Detect which cell encompasses the target text, then output its (X, Y) center coordinate. 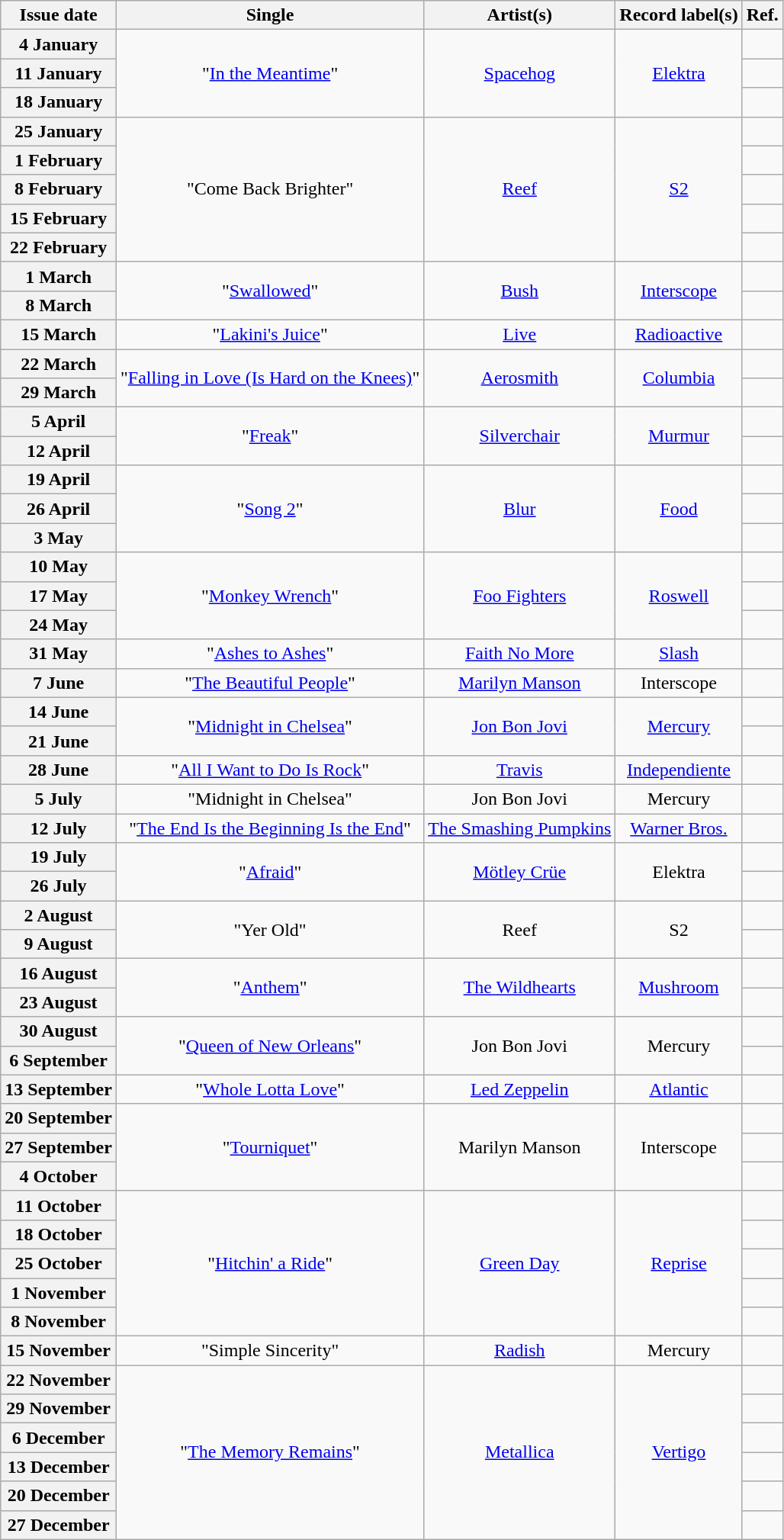
Bush (520, 291)
Spacehog (520, 73)
"Yer Old" (270, 930)
"In the Meantime" (270, 73)
20 December (59, 1496)
8 March (59, 305)
5 July (59, 799)
6 September (59, 1060)
"The End Is the Beginning Is the End" (270, 828)
1 March (59, 276)
Live (520, 334)
14 June (59, 712)
Reprise (679, 1263)
25 October (59, 1263)
3 May (59, 538)
9 August (59, 944)
Vertigo (679, 1452)
"All I Want to Do Is Rock" (270, 770)
Travis (520, 770)
Ref. (763, 15)
"Swallowed" (270, 291)
1 November (59, 1293)
"Simple Sincerity" (270, 1351)
7 June (59, 683)
8 November (59, 1322)
29 November (59, 1409)
Independiente (679, 770)
Issue date (59, 15)
"Anthem" (270, 988)
12 July (59, 828)
19 April (59, 480)
Artist(s) (520, 15)
Single (270, 15)
18 January (59, 102)
30 August (59, 1031)
"Song 2" (270, 509)
28 June (59, 770)
"Whole Lotta Love" (270, 1089)
5 April (59, 422)
Columbia (679, 378)
"Ashes to Ashes" (270, 654)
4 January (59, 44)
Mushroom (679, 988)
"Come Back Brighter" (270, 189)
Slash (679, 654)
"The Memory Remains" (270, 1452)
Silverchair (520, 436)
4 October (59, 1176)
13 December (59, 1467)
16 August (59, 973)
Foo Fighters (520, 596)
15 March (59, 334)
21 June (59, 741)
"Queen of New Orleans" (270, 1046)
Roswell (679, 596)
Food (679, 509)
15 November (59, 1351)
10 May (59, 567)
26 April (59, 509)
Record label(s) (679, 15)
"Monkey Wrench" (270, 596)
Led Zeppelin (520, 1089)
15 February (59, 218)
27 December (59, 1525)
31 May (59, 654)
1 February (59, 160)
6 December (59, 1438)
18 October (59, 1234)
25 January (59, 131)
"Tourniquet" (270, 1147)
29 March (59, 393)
Blur (520, 509)
The Smashing Pumpkins (520, 828)
Warner Bros. (679, 828)
Murmur (679, 436)
22 November (59, 1380)
22 February (59, 247)
Faith No More (520, 654)
Green Day (520, 1263)
12 April (59, 451)
11 January (59, 73)
17 May (59, 596)
20 September (59, 1118)
Metallica (520, 1452)
"Hitchin' a Ride" (270, 1263)
13 September (59, 1089)
"Falling in Love (Is Hard on the Knees)" (270, 378)
24 May (59, 625)
27 September (59, 1147)
Aerosmith (520, 378)
22 March (59, 364)
11 October (59, 1205)
26 July (59, 886)
Radish (520, 1351)
"Afraid" (270, 872)
2 August (59, 915)
23 August (59, 1002)
Atlantic (679, 1089)
"The Beautiful People" (270, 683)
Mötley Crüe (520, 872)
"Freak" (270, 436)
Radioactive (679, 334)
The Wildhearts (520, 988)
"Lakini's Juice" (270, 334)
8 February (59, 189)
19 July (59, 857)
